Detect which cell encompasses the target text, then output its [x, y] center coordinate. 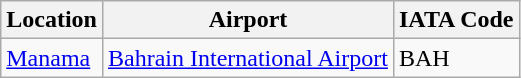
BAH [456, 58]
Bahrain International Airport [248, 58]
Airport [248, 20]
Manama [52, 58]
IATA Code [456, 20]
Location [52, 20]
